Detect which cell encompasses the target text, then output its (X, Y) center coordinate. 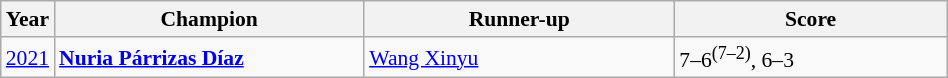
2021 (28, 58)
Score (810, 19)
Runner-up (519, 19)
Nuria Párrizas Díaz (209, 58)
Wang Xinyu (519, 58)
Champion (209, 19)
7–6(7–2), 6–3 (810, 58)
Year (28, 19)
